Find where the given text appears and provide that cell's center as [X, Y] coordinate. 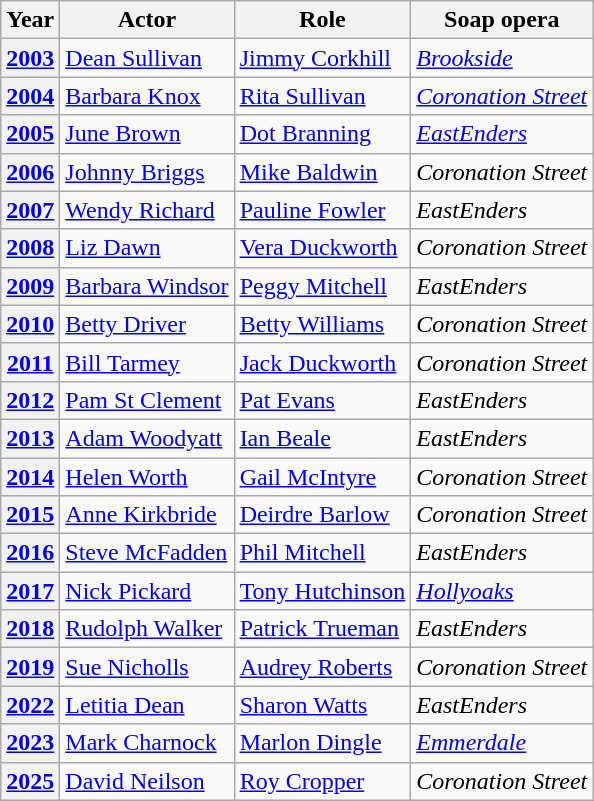
June Brown [147, 134]
Dean Sullivan [147, 58]
Roy Cropper [322, 781]
2025 [30, 781]
2017 [30, 591]
Pauline Fowler [322, 210]
Barbara Windsor [147, 286]
2009 [30, 286]
Mike Baldwin [322, 172]
Pat Evans [322, 400]
Sue Nicholls [147, 667]
Sharon Watts [322, 705]
2023 [30, 743]
Tony Hutchinson [322, 591]
2015 [30, 515]
2022 [30, 705]
Helen Worth [147, 477]
2013 [30, 438]
Jimmy Corkhill [322, 58]
2008 [30, 248]
Dot Branning [322, 134]
2016 [30, 553]
Johnny Briggs [147, 172]
2018 [30, 629]
Brookside [502, 58]
Marlon Dingle [322, 743]
2006 [30, 172]
Adam Woodyatt [147, 438]
Betty Williams [322, 324]
Rudolph Walker [147, 629]
Phil Mitchell [322, 553]
2014 [30, 477]
Vera Duckworth [322, 248]
Anne Kirkbride [147, 515]
Nick Pickard [147, 591]
Rita Sullivan [322, 96]
Hollyoaks [502, 591]
2005 [30, 134]
2003 [30, 58]
Deirdre Barlow [322, 515]
Mark Charnock [147, 743]
Betty Driver [147, 324]
2010 [30, 324]
Liz Dawn [147, 248]
Steve McFadden [147, 553]
Audrey Roberts [322, 667]
Actor [147, 20]
Patrick Trueman [322, 629]
Ian Beale [322, 438]
Letitia Dean [147, 705]
Gail McIntyre [322, 477]
Peggy Mitchell [322, 286]
Pam St Clement [147, 400]
2012 [30, 400]
Emmerdale [502, 743]
Wendy Richard [147, 210]
2007 [30, 210]
Bill Tarmey [147, 362]
2019 [30, 667]
2011 [30, 362]
Barbara Knox [147, 96]
Jack Duckworth [322, 362]
David Neilson [147, 781]
2004 [30, 96]
Year [30, 20]
Soap opera [502, 20]
Role [322, 20]
